Return the [X, Y] coordinate for the center point of the cell that contains the specified text.  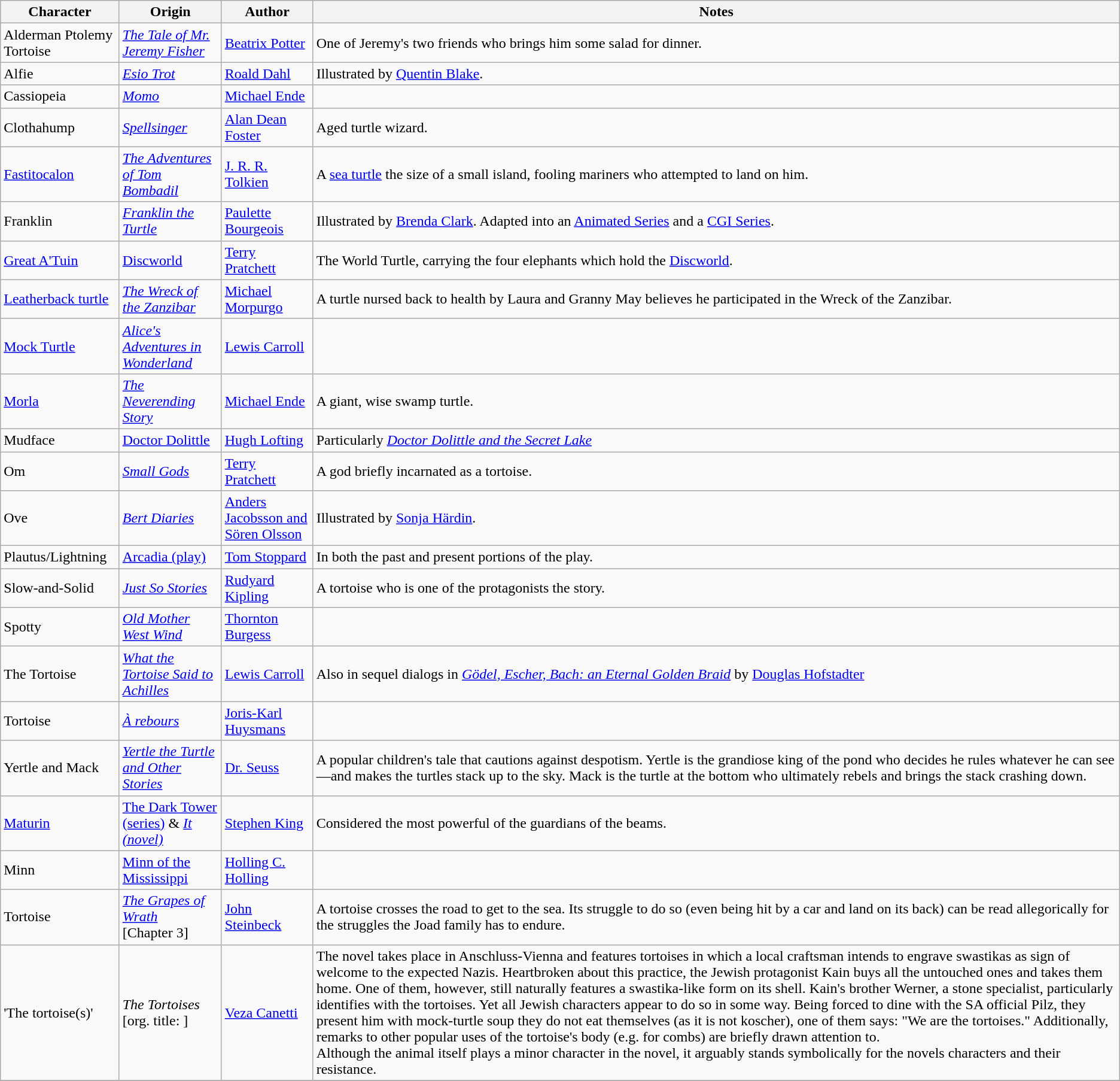
A sea turtle the size of a small island, fooling mariners who attempted to land on him. [716, 174]
A tortoise who is one of the protagonists the story. [716, 588]
Morla [60, 401]
Also in sequel dialogs in Gödel, Escher, Bach: an Eternal Golden Braid by Douglas Hofstadter [716, 674]
Leatherback turtle [60, 299]
Arcadia (play) [170, 557]
Mudface [60, 440]
Particularly Doctor Dolittle and the Secret Lake [716, 440]
J. R. R. Tolkien [267, 174]
Yertle the Turtle and Other Stories [170, 768]
Dr. Seuss [267, 768]
Holling C. Holling [267, 870]
Origin [170, 12]
Slow-and-Solid [60, 588]
Notes [716, 12]
The World Turtle, carrying the four elephants which hold the Discworld. [716, 260]
À rebours [170, 721]
Illustrated by Quentin Blake. [716, 74]
Plautus/Lightning [60, 557]
Clothahump [60, 127]
One of Jeremy's two friends who brings him some salad for dinner. [716, 43]
Spotty [60, 627]
Alderman Ptolemy Tortoise [60, 43]
The Adventures of Tom Bombadil [170, 174]
The Tortoise [60, 674]
Franklin the Turtle [170, 221]
Illustrated by Sonja Härdin. [716, 518]
The Neverending Story [170, 401]
Cassiopeia [60, 96]
The Wreck of the Zanzibar [170, 299]
Just So Stories [170, 588]
Aged turtle wizard. [716, 127]
Great A'Tuin [60, 260]
Bert Diaries [170, 518]
Anders Jacobsson and Sören Olsson [267, 518]
Considered the most powerful of the guardians of the beams. [716, 823]
Michael Morpurgo [267, 299]
Yertle and Mack [60, 768]
Discworld [170, 260]
Hugh Lofting [267, 440]
Small Gods [170, 470]
A turtle nursed back to health by Laura and Granny May believes he participated in the Wreck of the Zanzibar. [716, 299]
Momo [170, 96]
Alfie [60, 74]
What the Tortoise Said to Achilles [170, 674]
Om [60, 470]
Paulette Bourgeois [267, 221]
Author [267, 12]
Character [60, 12]
Rudyard Kipling [267, 588]
Ove [60, 518]
Minn [60, 870]
Franklin [60, 221]
Doctor Dolittle [170, 440]
Alice's Adventures in Wonderland [170, 346]
In both the past and present portions of the play. [716, 557]
The Tortoises [org. title: ] [170, 1013]
A god briefly incarnated as a tortoise. [716, 470]
Roald Dahl [267, 74]
The Tale of Mr. Jeremy Fisher [170, 43]
Tom Stoppard [267, 557]
Mock Turtle [60, 346]
Illustrated by Brenda Clark. Adapted into an Animated Series and a CGI Series. [716, 221]
Spellsinger [170, 127]
Alan Dean Foster [267, 127]
Maturin [60, 823]
Old Mother West Wind [170, 627]
Joris-Karl Huysmans [267, 721]
The Dark Tower (series) & It (novel) [170, 823]
Veza Canetti [267, 1013]
Fastitocalon [60, 174]
Stephen King [267, 823]
Esio Trot [170, 74]
A giant, wise swamp turtle. [716, 401]
Thornton Burgess [267, 627]
'The tortoise(s)' [60, 1013]
The Grapes of Wrath[Chapter 3] [170, 917]
Beatrix Potter [267, 43]
Minn of the Mississippi [170, 870]
John Steinbeck [267, 917]
